Detect which cell encompasses the target text, then output its [X, Y] center coordinate. 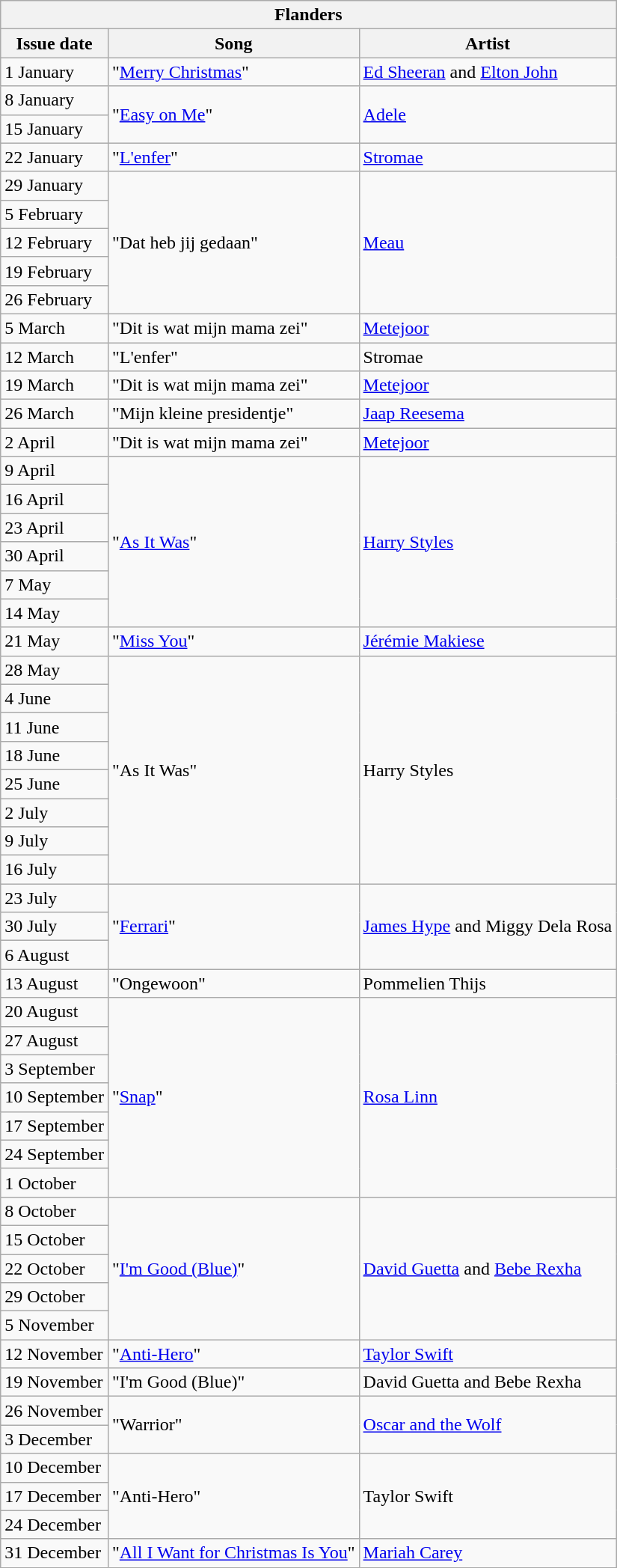
26 February [55, 299]
1 October [55, 1183]
22 October [55, 1269]
19 November [55, 1382]
2 April [55, 442]
1 January [55, 72]
15 January [55, 129]
2 July [55, 812]
12 March [55, 357]
"Miss You" [233, 641]
Issue date [55, 43]
3 December [55, 1439]
9 April [55, 471]
10 September [55, 1097]
19 March [55, 385]
8 October [55, 1211]
10 December [55, 1468]
5 March [55, 328]
Artist [488, 43]
21 May [55, 641]
"Mijn kleine presidentje" [233, 414]
Adele [488, 115]
Mariah Carey [488, 1553]
15 October [55, 1239]
20 August [55, 1012]
5 February [55, 214]
16 July [55, 870]
23 April [55, 528]
16 April [55, 499]
"Ferrari" [233, 927]
26 March [55, 414]
Song [233, 43]
8 January [55, 100]
"Dat heb jij gedaan" [233, 242]
"Merry Christmas" [233, 72]
11 June [55, 727]
30 April [55, 556]
"Ongewoon" [233, 983]
13 August [55, 983]
27 August [55, 1040]
25 June [55, 784]
31 December [55, 1553]
23 July [55, 898]
Pommelien Thijs [488, 983]
22 January [55, 157]
29 October [55, 1297]
Ed Sheeran and Elton John [488, 72]
24 December [55, 1525]
"Warrior" [233, 1425]
7 May [55, 585]
29 January [55, 186]
30 July [55, 927]
"All I Want for Christmas Is You" [233, 1553]
"Easy on Me" [233, 115]
28 May [55, 670]
24 September [55, 1154]
9 July [55, 841]
Jaap Reesema [488, 414]
12 February [55, 242]
14 May [55, 613]
18 June [55, 755]
Jérémie Makiese [488, 641]
6 August [55, 955]
3 September [55, 1069]
17 December [55, 1496]
4 June [55, 698]
12 November [55, 1354]
"Snap" [233, 1097]
5 November [55, 1326]
James Hype and Miggy Dela Rosa [488, 927]
17 September [55, 1126]
Rosa Linn [488, 1097]
19 February [55, 271]
Oscar and the Wolf [488, 1425]
Flanders [308, 15]
26 November [55, 1411]
Meau [488, 242]
